From the cell containing the given text, extract its center point as [x, y] coordinate. 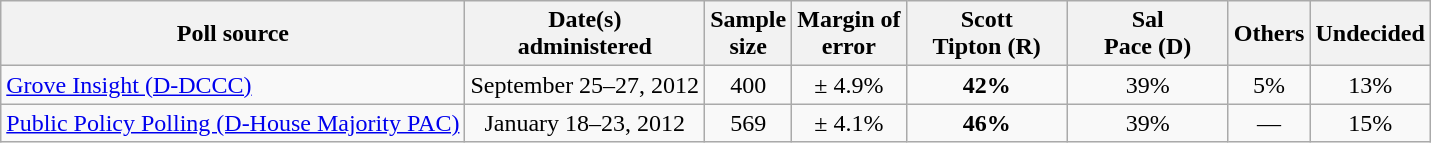
46% [986, 123]
Grove Insight (D-DCCC) [233, 85]
400 [748, 85]
Date(s)administered [585, 34]
— [1269, 123]
Margin oferror [849, 34]
Others [1269, 34]
± 4.9% [849, 85]
Public Policy Polling (D-House Majority PAC) [233, 123]
Undecided [1370, 34]
September 25–27, 2012 [585, 85]
13% [1370, 85]
SalPace (D) [1148, 34]
ScottTipton (R) [986, 34]
Samplesize [748, 34]
January 18–23, 2012 [585, 123]
Poll source [233, 34]
42% [986, 85]
5% [1269, 85]
± 4.1% [849, 123]
569 [748, 123]
15% [1370, 123]
